Capture the cell that displays the provided text and extract its [X, Y] central coordinate. 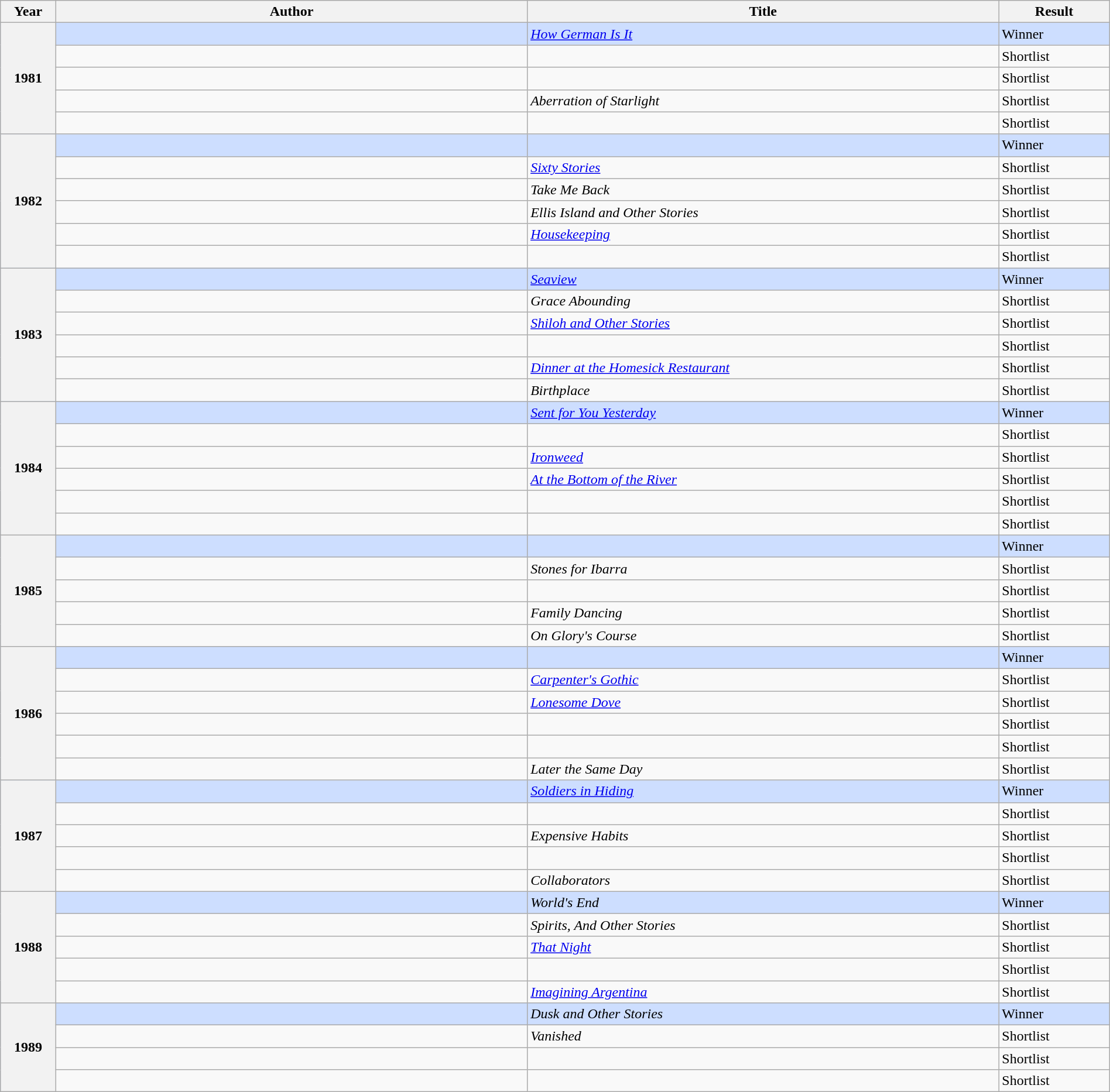
Collaborators [763, 880]
Vanished [763, 1036]
Aberration of Starlight [763, 101]
1983 [28, 335]
Dinner at the Homesick Restaurant [763, 368]
Expensive Habits [763, 836]
1981 [28, 78]
That Night [763, 947]
1989 [28, 1048]
Dusk and Other Stories [763, 1014]
Later the Same Day [763, 769]
Spirits, And Other Stories [763, 925]
1987 [28, 836]
Stones for Ibarra [763, 568]
Year [28, 12]
Shiloh and Other Stories [763, 324]
1985 [28, 590]
Result [1054, 12]
Imagining Argentina [763, 992]
On Glory's Course [763, 635]
How German Is It [763, 34]
Carpenter's Gothic [763, 680]
Title [763, 12]
1982 [28, 201]
Housekeeping [763, 234]
1988 [28, 947]
At the Bottom of the River [763, 479]
1984 [28, 468]
Ellis Island and Other Stories [763, 212]
Sixty Stories [763, 167]
Lonesome Dove [763, 702]
Family Dancing [763, 613]
Ironweed [763, 457]
World's End [763, 902]
Grace Abounding [763, 301]
Author [292, 12]
Seaview [763, 279]
1986 [28, 713]
Sent for You Yesterday [763, 413]
Take Me Back [763, 190]
Soldiers in Hiding [763, 791]
Birthplace [763, 390]
